Search for the cell housing the specified text and yield its [x, y] center coordinate. 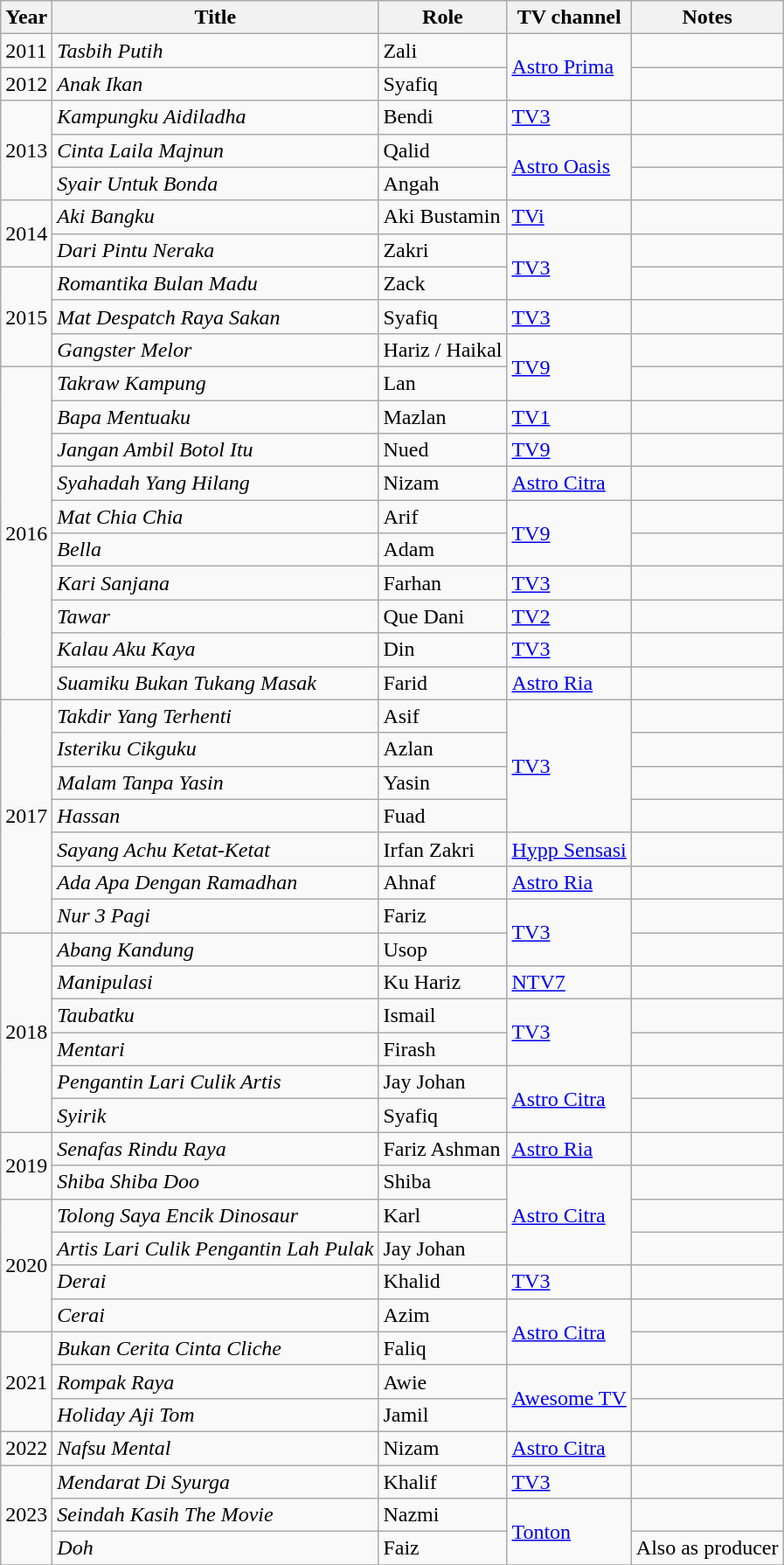
TV1 [569, 417]
2015 [26, 316]
2022 [26, 1448]
Mat Chia Chia [215, 517]
Taubatku [215, 1016]
Takraw Kampung [215, 383]
Farid [442, 683]
2014 [26, 233]
Derai [215, 1282]
2020 [26, 1265]
Mentari [215, 1049]
Adam [442, 550]
Gangster Melor [215, 350]
Shiba Shiba Doo [215, 1182]
Awesome TV [569, 1398]
Kalau Aku Kaya [215, 650]
Ahnaf [442, 882]
2017 [26, 816]
Astro Prima [569, 67]
Anak Ikan [215, 84]
Lan [442, 383]
Zakri [442, 250]
Holiday Aji Tom [215, 1415]
2021 [26, 1381]
2011 [26, 51]
Zali [442, 51]
Also as producer [707, 1548]
Angah [442, 184]
2023 [26, 1515]
Kari Sanjana [215, 583]
Romantika Bulan Madu [215, 283]
TV channel [569, 17]
Awie [442, 1381]
Sayang Achu Ketat-Ketat [215, 849]
Seindah Kasih The Movie [215, 1515]
Cerai [215, 1315]
Jangan Ambil Botol Itu [215, 450]
Usop [442, 949]
Nur 3 Pagi [215, 915]
Year [26, 17]
Faiz [442, 1548]
Tawar [215, 616]
Nafsu Mental [215, 1448]
Khalid [442, 1282]
Isteriku Cikguku [215, 749]
2018 [26, 1032]
Cinta Laila Majnun [215, 150]
Kampungku Aidiladha [215, 117]
Title [215, 17]
Ada Apa Dengan Ramadhan [215, 882]
2019 [26, 1165]
Doh [215, 1548]
Shiba [442, 1182]
Fariz Ashman [442, 1149]
2012 [26, 84]
Azim [442, 1315]
2016 [26, 533]
Bella [215, 550]
Bendi [442, 117]
Mendarat Di Syurga [215, 1482]
Qalid [442, 150]
Ismail [442, 1016]
Fariz [442, 915]
Fuad [442, 816]
Ku Hariz [442, 983]
Bukan Cerita Cinta Cliche [215, 1348]
Bapa Mentuaku [215, 417]
Syair Untuk Bonda [215, 184]
Suamiku Bukan Tukang Masak [215, 683]
NTV7 [569, 983]
Senafas Rindu Raya [215, 1149]
Irfan Zakri [442, 849]
Manipulasi [215, 983]
TVi [569, 217]
Arif [442, 517]
Que Dani [442, 616]
Malam Tanpa Yasin [215, 782]
Rompak Raya [215, 1381]
Karl [442, 1215]
Zack [442, 283]
Tasbih Putih [215, 51]
Faliq [442, 1348]
Abang Kandung [215, 949]
Aki Bustamin [442, 217]
Role [442, 17]
Tolong Saya Encik Dinosaur [215, 1215]
Asif [442, 716]
Hypp Sensasi [569, 849]
Artis Lari Culik Pengantin Lah Pulak [215, 1249]
Syahadah Yang Hilang [215, 483]
Mazlan [442, 417]
Syirik [215, 1116]
Hariz / Haikal [442, 350]
Astro Oasis [569, 167]
Dari Pintu Neraka [215, 250]
2013 [26, 150]
TV2 [569, 616]
Firash [442, 1049]
Din [442, 650]
Aki Bangku [215, 217]
Nazmi [442, 1515]
Khalif [442, 1482]
Pengantin Lari Culik Artis [215, 1082]
Farhan [442, 583]
Azlan [442, 749]
Nued [442, 450]
Yasin [442, 782]
Tonton [569, 1532]
Jamil [442, 1415]
Takdir Yang Terhenti [215, 716]
Hassan [215, 816]
Notes [707, 17]
Mat Despatch Raya Sakan [215, 316]
